Detect which cell encompasses the target text, then output its [X, Y] center coordinate. 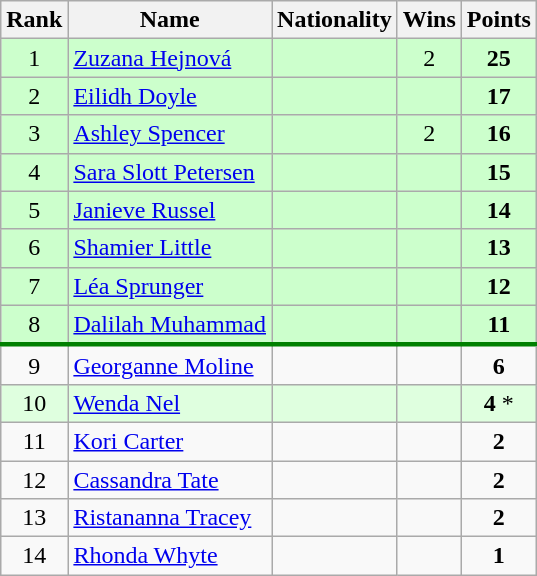
4 * [498, 403]
Name [170, 20]
Ristananna Tracey [170, 518]
16 [498, 134]
Léa Sprunger [170, 286]
Rank [34, 20]
Rhonda Whyte [170, 556]
3 [34, 134]
Ashley Spencer [170, 134]
9 [34, 365]
Sara Slott Petersen [170, 172]
4 [34, 172]
Eilidh Doyle [170, 96]
Dalilah Muhammad [170, 325]
Shamier Little [170, 248]
Georganne Moline [170, 365]
Kori Carter [170, 441]
25 [498, 58]
7 [34, 286]
15 [498, 172]
Janieve Russel [170, 210]
8 [34, 325]
Nationality [335, 20]
Cassandra Tate [170, 479]
17 [498, 96]
Wenda Nel [170, 403]
5 [34, 210]
Zuzana Hejnová [170, 58]
Wins [429, 20]
Points [498, 20]
10 [34, 403]
